Identify which cell holds the provided text, then report its [X, Y] central coordinate. 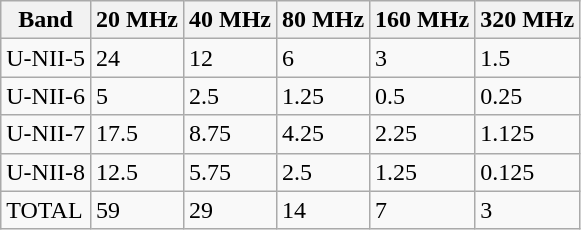
160 MHz [422, 20]
0.25 [528, 96]
20 MHz [136, 20]
1.125 [528, 134]
80 MHz [324, 20]
59 [136, 210]
24 [136, 58]
1.5 [528, 58]
6 [324, 58]
17.5 [136, 134]
8.75 [230, 134]
40 MHz [230, 20]
0.5 [422, 96]
320 MHz [528, 20]
29 [230, 210]
U-NII-6 [46, 96]
U-NII-8 [46, 172]
U-NII-5 [46, 58]
14 [324, 210]
12.5 [136, 172]
Band [46, 20]
4.25 [324, 134]
U-NII-7 [46, 134]
7 [422, 210]
5 [136, 96]
2.25 [422, 134]
12 [230, 58]
5.75 [230, 172]
0.125 [528, 172]
TOTAL [46, 210]
